Output the (X, Y) coordinate of the center of the cell containing the given text.  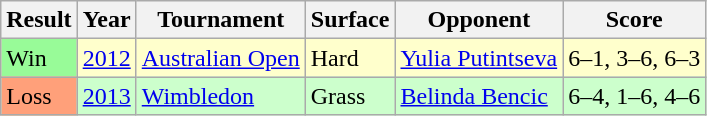
Hard (350, 58)
Grass (350, 96)
Result (39, 20)
Surface (350, 20)
Belinda Bencic (479, 96)
Yulia Putintseva (479, 58)
Win (39, 58)
6–1, 3–6, 6–3 (634, 58)
2013 (106, 96)
Wimbledon (220, 96)
2012 (106, 58)
Year (106, 20)
Score (634, 20)
Australian Open (220, 58)
Loss (39, 96)
Tournament (220, 20)
Opponent (479, 20)
6–4, 1–6, 4–6 (634, 96)
